Provide the [X, Y] coordinate of the cell's center where the given text is located.  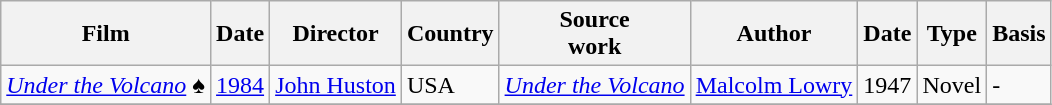
Type [952, 34]
Sourcework [594, 34]
USA [450, 85]
Country [450, 34]
1947 [888, 85]
Under the Volcano [594, 85]
Malcolm Lowry [774, 85]
Basis [1019, 34]
Under the Volcano ♠ [106, 85]
Director [336, 34]
John Huston [336, 85]
- [1019, 85]
Film [106, 34]
Author [774, 34]
Novel [952, 85]
1984 [240, 85]
